Output the (x, y) coordinate of the center of the cell containing the given text.  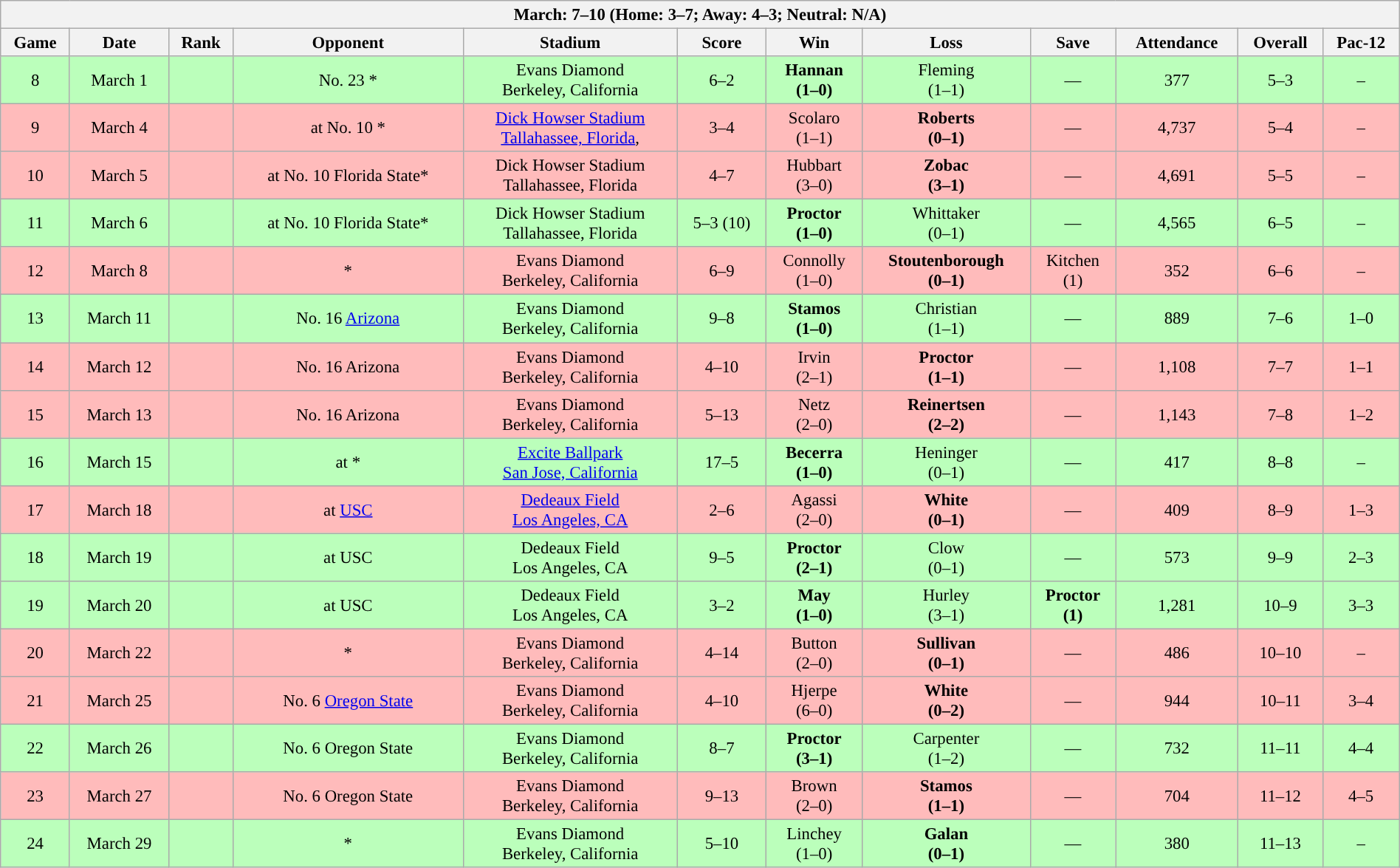
Opponent (348, 42)
9 (35, 129)
Christian(1–1) (947, 319)
March 8 (119, 270)
March 4 (119, 129)
May(1–0) (814, 604)
March 13 (119, 414)
16 (35, 462)
Sullivan(0–1) (947, 653)
Pac-12 (1361, 42)
March 11 (119, 319)
Fleming(1–1) (947, 80)
17 (35, 510)
Heninger(0–1) (947, 462)
at No. 10 * (348, 129)
Excite BallparkSan Jose, California (570, 462)
5–3 (1280, 80)
4–4 (1361, 748)
March 29 (119, 844)
4,691 (1177, 176)
Kitchen(1) (1073, 270)
15 (35, 414)
4–14 (721, 653)
8–7 (721, 748)
11–11 (1280, 748)
March 19 (119, 557)
1,281 (1177, 604)
1–0 (1361, 319)
Win (814, 42)
352 (1177, 270)
Dick Howser StadiumTallahassee, Florida, (570, 129)
573 (1177, 557)
Loss (947, 42)
17–5 (721, 462)
White(0–2) (947, 700)
23 (35, 796)
4–7 (721, 176)
8–8 (1280, 462)
Whittaker(0–1) (947, 223)
5–10 (721, 844)
March 18 (119, 510)
6–6 (1280, 270)
March 25 (119, 700)
2–6 (721, 510)
10 (35, 176)
6–2 (721, 80)
Proctor(3–1) (814, 748)
10–9 (1280, 604)
White(0–1) (947, 510)
944 (1177, 700)
704 (1177, 796)
March 26 (119, 748)
Netz(2–0) (814, 414)
Irvin(2–1) (814, 366)
Zobac(3–1) (947, 176)
3–3 (1361, 604)
9–5 (721, 557)
March 15 (119, 462)
March 27 (119, 796)
24 (35, 844)
Proctor(1–1) (947, 366)
10–11 (1280, 700)
11 (35, 223)
10–10 (1280, 653)
Connolly(1–0) (814, 270)
1–3 (1361, 510)
Proctor(1–0) (814, 223)
13 (35, 319)
5–3 (10) (721, 223)
Galan(0–1) (947, 844)
Hubbart(3–0) (814, 176)
Brown(2–0) (814, 796)
889 (1177, 319)
Hjerpe(6–0) (814, 700)
8–9 (1280, 510)
21 (35, 700)
Reinertsen(2–2) (947, 414)
Save (1073, 42)
March 22 (119, 653)
8 (35, 80)
4–5 (1361, 796)
12 (35, 270)
4,565 (1177, 223)
Proctor(1) (1073, 604)
March: 7–10 (Home: 3–7; Away: 4–3; Neutral: N/A) (700, 15)
Stoutenborough(0–1) (947, 270)
5–5 (1280, 176)
409 (1177, 510)
Becerra(1–0) (814, 462)
1,143 (1177, 414)
9–8 (721, 319)
20 (35, 653)
732 (1177, 748)
No. 23 * (348, 80)
March 6 (119, 223)
7–6 (1280, 319)
Proctor(2–1) (814, 557)
22 (35, 748)
4,737 (1177, 129)
Date (119, 42)
March 5 (119, 176)
7–7 (1280, 366)
at * (348, 462)
Agassi(2–0) (814, 510)
6–9 (721, 270)
Stamos(1–1) (947, 796)
14 (35, 366)
11–13 (1280, 844)
1–2 (1361, 414)
1–1 (1361, 366)
Attendance (1177, 42)
Stamos(1–0) (814, 319)
Button(2–0) (814, 653)
486 (1177, 653)
Overall (1280, 42)
380 (1177, 844)
6–5 (1280, 223)
377 (1177, 80)
9–13 (721, 796)
Rank (201, 42)
Hannan(1–0) (814, 80)
Carpenter(1–2) (947, 748)
417 (1177, 462)
5–13 (721, 414)
1,108 (1177, 366)
Roberts(0–1) (947, 129)
5–4 (1280, 129)
18 (35, 557)
Hurley(3–1) (947, 604)
March 20 (119, 604)
Stadium (570, 42)
Score (721, 42)
Clow(0–1) (947, 557)
March 1 (119, 80)
11–12 (1280, 796)
9–9 (1280, 557)
19 (35, 604)
March 12 (119, 366)
Game (35, 42)
3–2 (721, 604)
Scolaro(1–1) (814, 129)
7–8 (1280, 414)
Linchey(1–0) (814, 844)
2–3 (1361, 557)
